Locate the cell with the specified text and output its [X, Y] center coordinate. 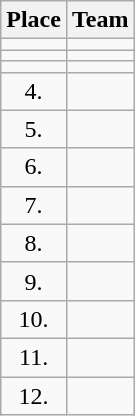
5. [34, 129]
7. [34, 205]
12. [34, 395]
9. [34, 281]
Team [100, 20]
10. [34, 319]
11. [34, 357]
4. [34, 91]
8. [34, 243]
Place [34, 20]
6. [34, 167]
